For the text-containing cell, return its midpoint in (X, Y) coordinate format. 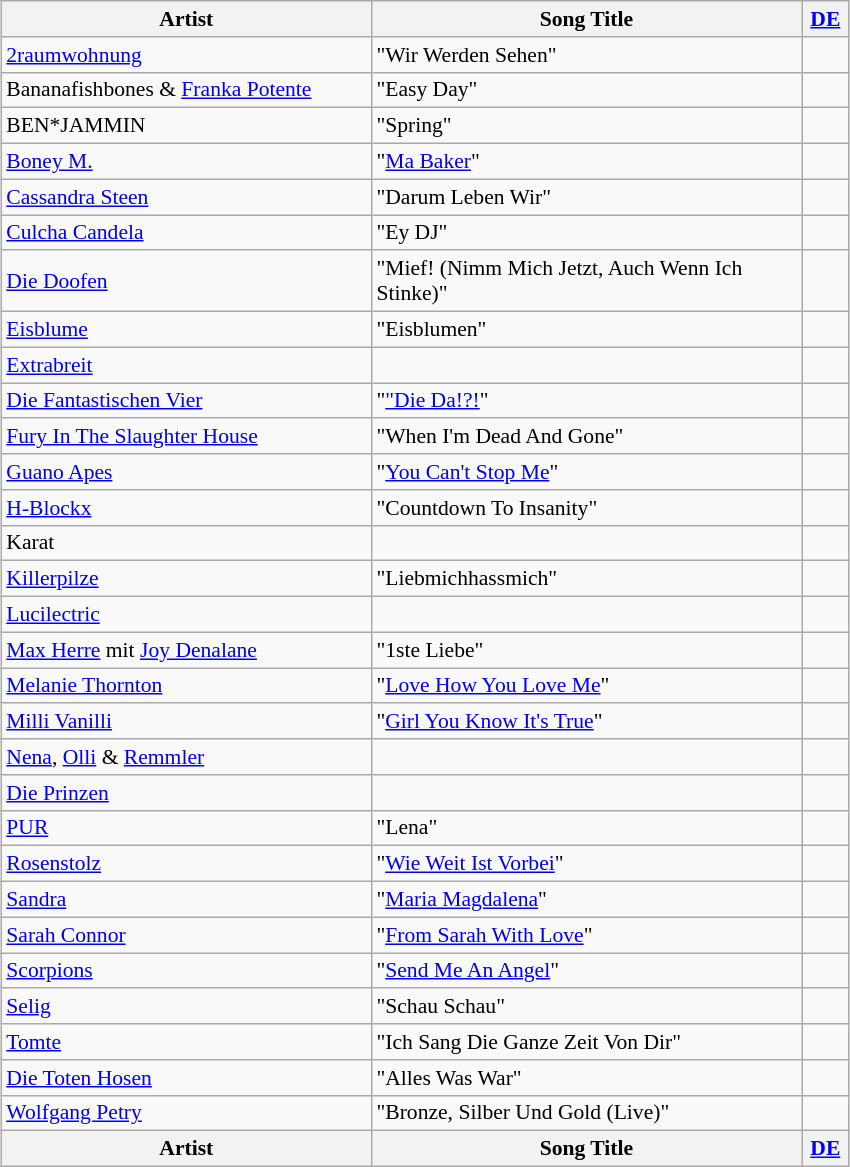
Culcha Candela (186, 232)
Extrabreit (186, 365)
Killerpilze (186, 579)
"Countdown To Insanity" (586, 507)
Eisblume (186, 329)
""Die Da!?!" (586, 400)
Milli Vanilli (186, 721)
Rosenstolz (186, 864)
Die Fantastischen Vier (186, 400)
"Ma Baker" (586, 161)
Bananafishbones & Franka Potente (186, 90)
"Wir Werden Sehen" (586, 54)
Sarah Connor (186, 935)
Sandra (186, 899)
"Send Me An Angel" (586, 970)
"Lena" (586, 828)
Die Toten Hosen (186, 1077)
"Wie Weit Ist Vorbei" (586, 864)
"1ste Liebe" (586, 650)
Lucilectric (186, 614)
"Alles Was War" (586, 1077)
"You Can't Stop Me" (586, 472)
Scorpions (186, 970)
"Darum Leben Wir" (586, 197)
Cassandra Steen (186, 197)
Karat (186, 543)
Selig (186, 1006)
Guano Apes (186, 472)
Wolfgang Petry (186, 1113)
Max Herre mit Joy Denalane (186, 650)
Melanie Thornton (186, 686)
"Schau Schau" (586, 1006)
2raumwohnung (186, 54)
"Spring" (586, 126)
"From Sarah With Love" (586, 935)
"When I'm Dead And Gone" (586, 436)
"Love How You Love Me" (586, 686)
"Maria Magdalena" (586, 899)
Tomte (186, 1042)
"Ey DJ" (586, 232)
"Girl You Know It's True" (586, 721)
Die Prinzen (186, 792)
BEN*JAMMIN (186, 126)
"Ich Sang Die Ganze Zeit Von Dir" (586, 1042)
"Bronze, Silber Und Gold (Live)" (586, 1113)
Nena, Olli & Remmler (186, 757)
"Easy Day" (586, 90)
"Eisblumen" (586, 329)
Die Doofen (186, 280)
Fury In The Slaughter House (186, 436)
PUR (186, 828)
"Liebmichhassmich" (586, 579)
"Mief! (Nimm Mich Jetzt, Auch Wenn Ich Stinke)" (586, 280)
Boney M. (186, 161)
H-Blockx (186, 507)
